Search for the cell housing the specified text and yield its [X, Y] center coordinate. 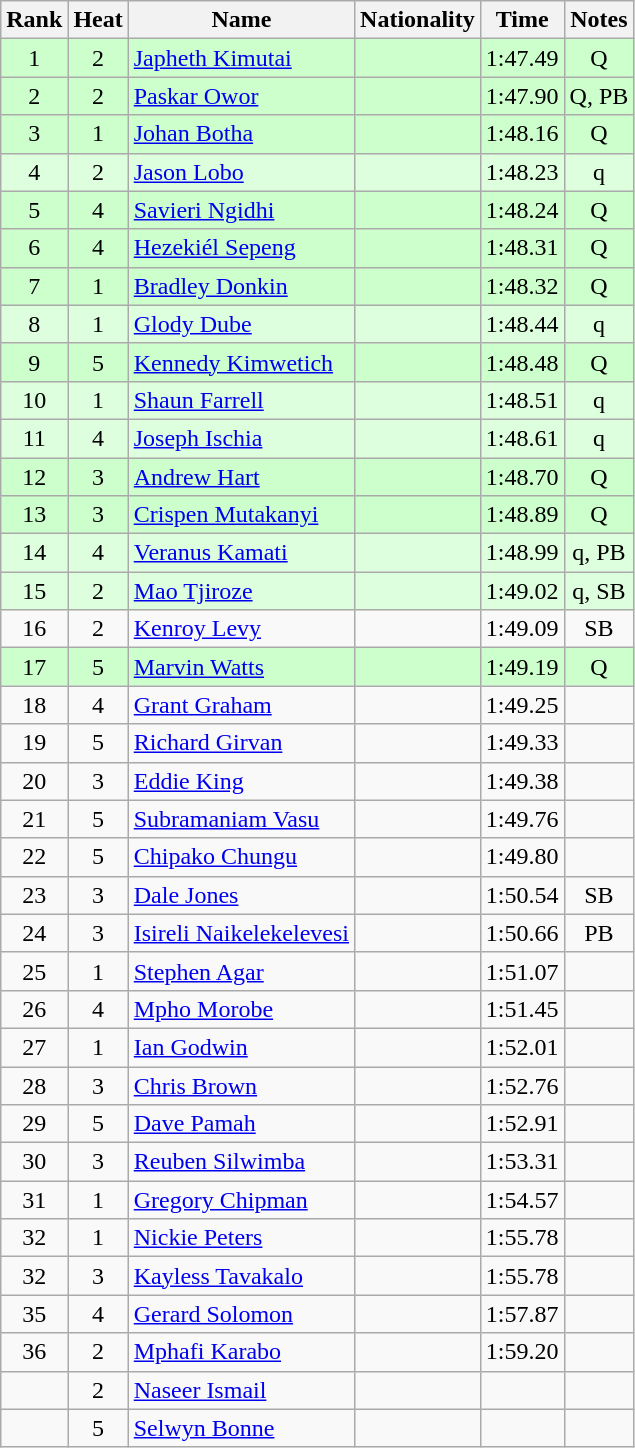
22 [34, 857]
25 [34, 971]
Notes [599, 20]
36 [34, 1352]
1:48.99 [522, 553]
6 [34, 248]
Nickie Peters [241, 1238]
Q, PB [599, 96]
Name [241, 20]
Rank [34, 20]
10 [34, 400]
Andrew Hart [241, 477]
12 [34, 477]
7 [34, 286]
1:49.09 [522, 629]
1:50.54 [522, 895]
11 [34, 438]
31 [34, 1200]
Kayless Tavakalo [241, 1276]
16 [34, 629]
35 [34, 1314]
1:48.32 [522, 286]
Savieri Ngidhi [241, 210]
Veranus Kamati [241, 553]
Reuben Silwimba [241, 1162]
Grant Graham [241, 705]
1:49.80 [522, 857]
19 [34, 743]
1:59.20 [522, 1352]
1:52.91 [522, 1124]
1:53.31 [522, 1162]
1:48.51 [522, 400]
Kennedy Kimwetich [241, 362]
Mao Tjiroze [241, 591]
Chipako Chungu [241, 857]
Crispen Mutakanyi [241, 515]
1:57.87 [522, 1314]
1:52.76 [522, 1085]
Gerard Solomon [241, 1314]
Chris Brown [241, 1085]
20 [34, 781]
Richard Girvan [241, 743]
1:49.38 [522, 781]
Nationality [418, 20]
1:51.07 [522, 971]
PB [599, 933]
9 [34, 362]
17 [34, 667]
q, PB [599, 553]
1:48.16 [522, 134]
14 [34, 553]
21 [34, 819]
1:49.33 [522, 743]
Marvin Watts [241, 667]
1:49.76 [522, 819]
Dale Jones [241, 895]
Kenroy Levy [241, 629]
Joseph Ischia [241, 438]
q, SB [599, 591]
23 [34, 895]
Mphafi Karabo [241, 1352]
1:48.89 [522, 515]
1:54.57 [522, 1200]
Shaun Farrell [241, 400]
1:47.90 [522, 96]
Hezekiél Sepeng [241, 248]
1:49.02 [522, 591]
1:48.31 [522, 248]
1:48.44 [522, 324]
Ian Godwin [241, 1047]
Isireli Naikelekelevesi [241, 933]
Japheth Kimutai [241, 58]
Gregory Chipman [241, 1200]
1:48.24 [522, 210]
Time [522, 20]
1:47.49 [522, 58]
Bradley Donkin [241, 286]
1:49.19 [522, 667]
28 [34, 1085]
18 [34, 705]
1:48.48 [522, 362]
27 [34, 1047]
Jason Lobo [241, 172]
13 [34, 515]
Glody Dube [241, 324]
Naseer Ismail [241, 1390]
Dave Pamah [241, 1124]
1:52.01 [522, 1047]
1:51.45 [522, 1009]
Mpho Morobe [241, 1009]
1:50.66 [522, 933]
Paskar Owor [241, 96]
Eddie King [241, 781]
8 [34, 324]
Stephen Agar [241, 971]
1:48.23 [522, 172]
Heat [98, 20]
Johan Botha [241, 134]
29 [34, 1124]
26 [34, 1009]
1:49.25 [522, 705]
Selwyn Bonne [241, 1428]
1:48.70 [522, 477]
Subramaniam Vasu [241, 819]
24 [34, 933]
15 [34, 591]
30 [34, 1162]
1:48.61 [522, 438]
